Identify which cell holds the provided text, then report its [x, y] central coordinate. 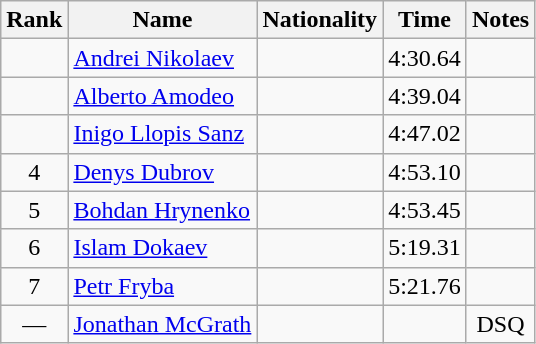
Notes [500, 20]
5:21.76 [425, 286]
4:53.45 [425, 210]
Nationality [320, 20]
Bohdan Hrynenko [162, 210]
Andrei Nikolaev [162, 58]
4:53.10 [425, 172]
DSQ [500, 324]
Denys Dubrov [162, 172]
Name [162, 20]
Petr Fryba [162, 286]
Alberto Amodeo [162, 96]
4:30.64 [425, 58]
4:47.02 [425, 134]
Islam Dokaev [162, 248]
4:39.04 [425, 96]
7 [34, 286]
4 [34, 172]
5:19.31 [425, 248]
6 [34, 248]
5 [34, 210]
Rank [34, 20]
Time [425, 20]
— [34, 324]
Inigo Llopis Sanz [162, 134]
Jonathan McGrath [162, 324]
